Find where the given text appears and provide that cell's center as [x, y] coordinate. 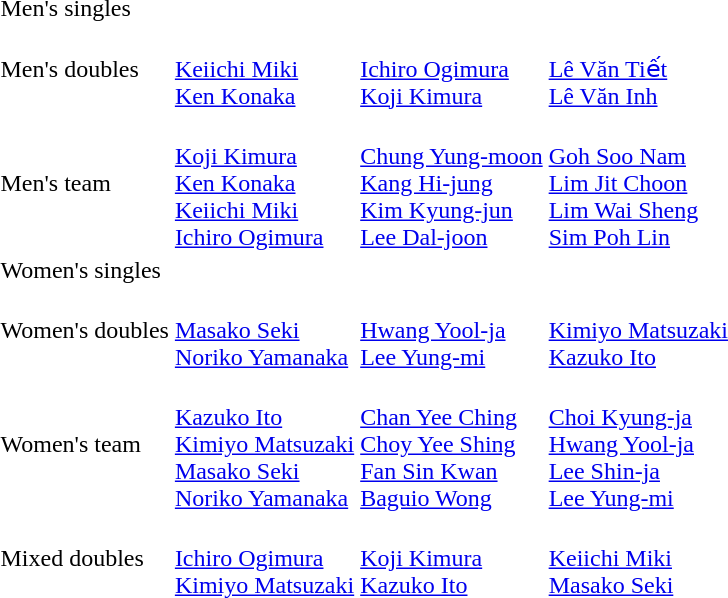
Keiichi MikiKen Konaka [264, 69]
Chung Yung-moonKang Hi-jungKim Kyung-junLee Dal-joon [452, 183]
Chan Yee ChingChoy Yee ShingFan Sin KwanBaguio Wong [452, 445]
Hwang Yool-jaLee Yung-mi [452, 330]
Masako SekiNoriko Yamanaka [264, 330]
Ichiro OgimuraKoji Kimura [452, 69]
Kazuko ItoKimiyo MatsuzakiMasako SekiNoriko Yamanaka [264, 445]
Koji KimuraKen KonakaKeiichi MikiIchiro Ogimura [264, 183]
